Detect which cell encompasses the target text, then output its [x, y] center coordinate. 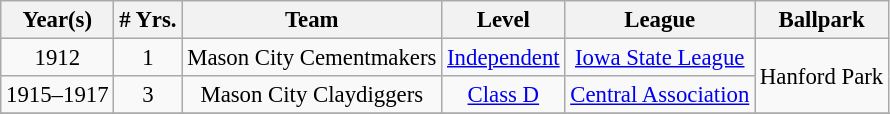
Central Association [660, 95]
Independent [504, 58]
Year(s) [58, 20]
Iowa State League [660, 58]
1915–1917 [58, 95]
Level [504, 20]
Hanford Park [822, 76]
Mason City Claydiggers [312, 95]
1 [148, 58]
Class D [504, 95]
Team [312, 20]
# Yrs. [148, 20]
1912 [58, 58]
Ballpark [822, 20]
3 [148, 95]
Mason City Cementmakers [312, 58]
League [660, 20]
